Capture the cell that displays the provided text and extract its (x, y) central coordinate. 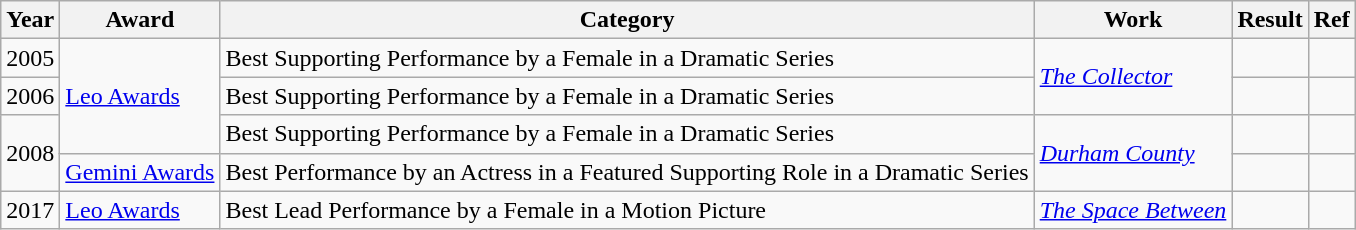
Work (1133, 20)
Best Lead Performance by a Female in a Motion Picture (627, 210)
2008 (30, 153)
2006 (30, 96)
Ref (1332, 20)
2005 (30, 58)
2017 (30, 210)
Gemini Awards (140, 172)
Category (627, 20)
Best Performance by an Actress in a Featured Supporting Role in a Dramatic Series (627, 172)
Award (140, 20)
Year (30, 20)
The Collector (1133, 77)
Durham County (1133, 153)
The Space Between (1133, 210)
Result (1270, 20)
